Return [X, Y] of the center of cell containing provided text 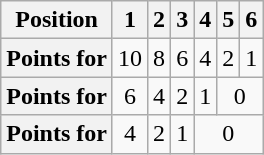
3 [182, 20]
5 [228, 20]
10 [130, 58]
Position [57, 20]
8 [160, 58]
